Return (x, y) of the center of cell containing provided text 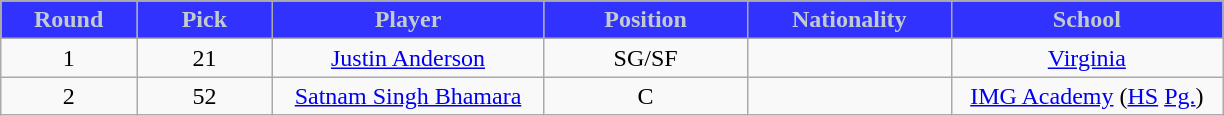
School (1087, 20)
Justin Anderson (408, 58)
Round (69, 20)
Nationality (849, 20)
IMG Academy (HS Pg.) (1087, 96)
Position (646, 20)
Virginia (1087, 58)
Player (408, 20)
SG/SF (646, 58)
2 (69, 96)
21 (204, 58)
C (646, 96)
52 (204, 96)
1 (69, 58)
Pick (204, 20)
Satnam Singh Bhamara (408, 96)
